For the text-containing cell, return its midpoint in [X, Y] coordinate format. 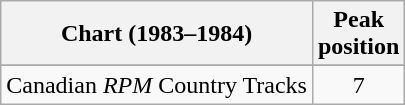
Peakposition [358, 34]
7 [358, 85]
Canadian RPM Country Tracks [157, 85]
Chart (1983–1984) [157, 34]
